Detect which cell encompasses the target text, then output its [x, y] center coordinate. 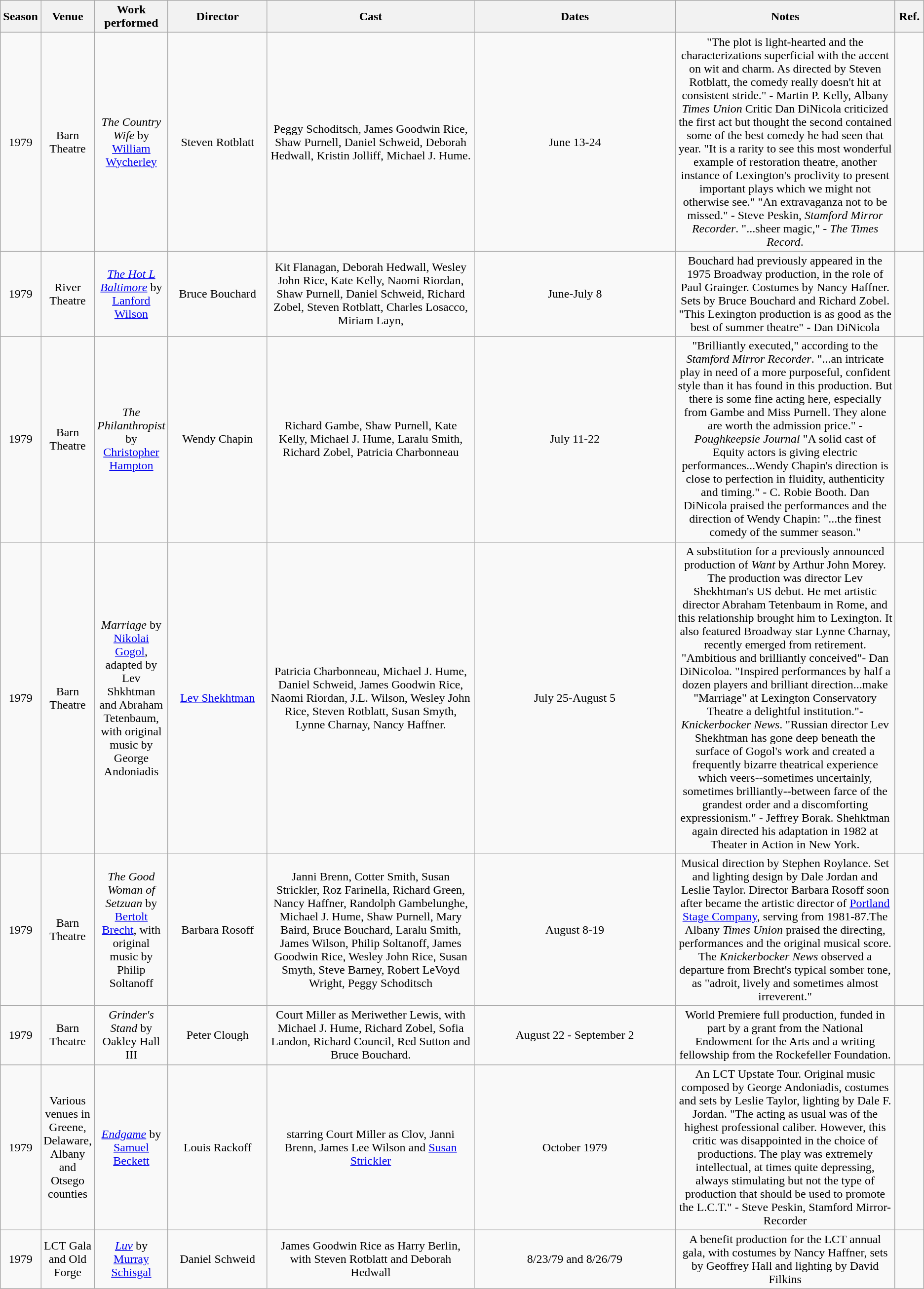
August 22 - September 2 [575, 1035]
Court Miller as Meriwether Lewis, with Michael J. Hume, Richard Zobel, Sofia Landon, Richard Council, Red Sutton and Bruce Bouchard. [371, 1035]
Endgame by Samuel Beckett [131, 1147]
Work performed [131, 17]
Peggy Schoditsch, James Goodwin Rice, Shaw Purnell, Daniel Schweid, Deborah Hedwall, Kristin Jolliff, Michael J. Hume. [371, 142]
The Country Wife by William Wycherley [131, 142]
August 8-19 [575, 930]
Ref. [909, 17]
Cast [371, 17]
Grinder's Stand by Oakley Hall III [131, 1035]
Wendy Chapin [217, 439]
The Philanthropist by Christopher Hampton [131, 439]
July 25-August 5 [575, 698]
Lev Shekhtman [217, 698]
Louis Rackoff [217, 1147]
June-July 8 [575, 294]
LCT Gala and Old Forge [67, 1259]
Director [217, 17]
Marriage by Nikolai Gogol, adapted by Lev Shkhtman and Abraham Tetenbaum, with original music by George Andoniadis [131, 698]
Steven Rotblatt [217, 142]
Barbara Rosoff [217, 930]
October 1979 [575, 1147]
Notes [785, 17]
River Theatre [67, 294]
June 13-24 [575, 142]
Venue [67, 17]
Daniel Schweid [217, 1259]
Peter Clough [217, 1035]
July 11-22 [575, 439]
A benefit production for the LCT annual gala, with costumes by Nancy Haffner, sets by Geoffrey Hall and lighting by David Filkins [785, 1259]
The Good Woman of Setzuan by Bertolt Brecht, with original music by Philip Soltanoff [131, 930]
Luv by Murray Schisgal [131, 1259]
starring Court Miller as Clov, Janni Brenn, James Lee Wilson and Susan Strickler [371, 1147]
James Goodwin Rice as Harry Berlin, with Steven Rotblatt and Deborah Hedwall [371, 1259]
Bruce Bouchard [217, 294]
8/23/79 and 8/26/79 [575, 1259]
The Hot L Baltimore by Lanford Wilson [131, 294]
Richard Gambe, Shaw Purnell, Kate Kelly, Michael J. Hume, Laralu Smith, Richard Zobel, Patricia Charbonneau [371, 439]
Season [21, 17]
Dates [575, 17]
Various venues in Greene, Delaware, Albany and Otsego counties [67, 1147]
